Search for the cell housing the specified text and yield its (X, Y) center coordinate. 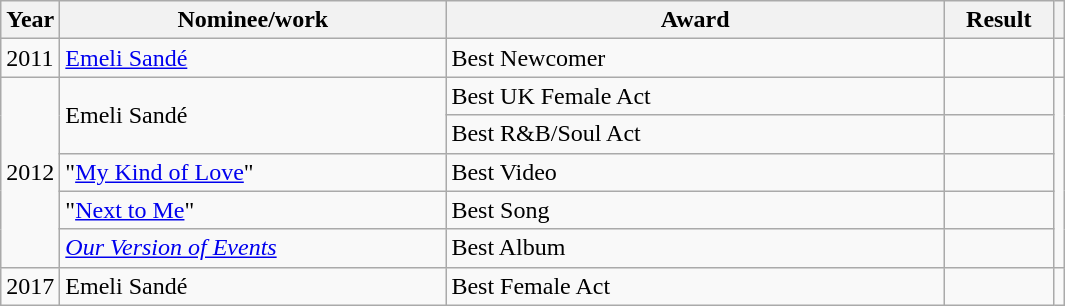
2012 (30, 172)
Best Song (696, 210)
Best Video (696, 172)
Result (998, 20)
Best UK Female Act (696, 96)
Best Album (696, 248)
Award (696, 20)
2017 (30, 286)
Nominee/work (253, 20)
"My Kind of Love" (253, 172)
Our Version of Events (253, 248)
Best Female Act (696, 286)
Year (30, 20)
Best Newcomer (696, 58)
2011 (30, 58)
"Next to Me" (253, 210)
Best R&B/Soul Act (696, 134)
